Capture the cell that displays the provided text and extract its (x, y) central coordinate. 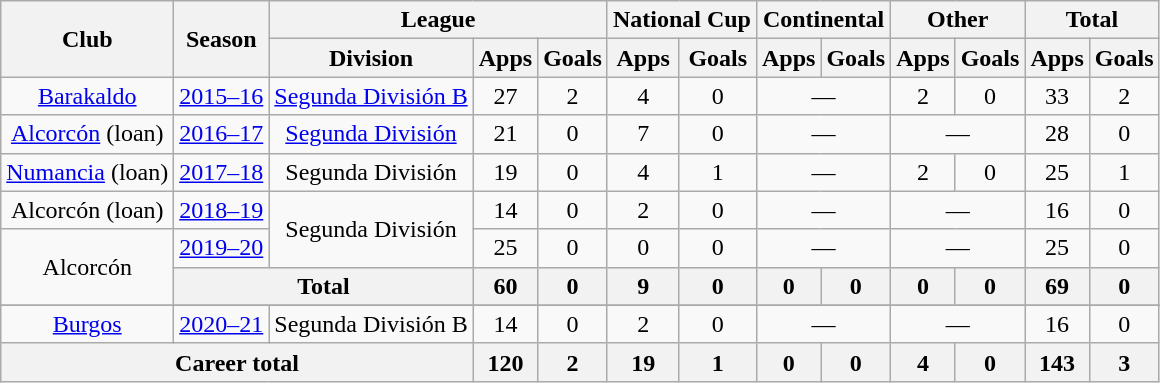
Numancia (loan) (88, 172)
Burgos (88, 324)
Alcorcón (88, 267)
Division (371, 58)
69 (1057, 286)
21 (505, 134)
2020–21 (222, 324)
3 (1124, 362)
143 (1057, 362)
National Cup (682, 20)
Other (958, 20)
Career total (237, 362)
33 (1057, 96)
9 (643, 286)
7 (643, 134)
27 (505, 96)
Barakaldo (88, 96)
120 (505, 362)
60 (505, 286)
Club (88, 39)
2018–19 (222, 210)
2015–16 (222, 96)
28 (1057, 134)
2016–17 (222, 134)
Season (222, 39)
League (438, 20)
2019–20 (222, 248)
Continental (823, 20)
2017–18 (222, 172)
